For the text-containing cell, return its midpoint in (X, Y) coordinate format. 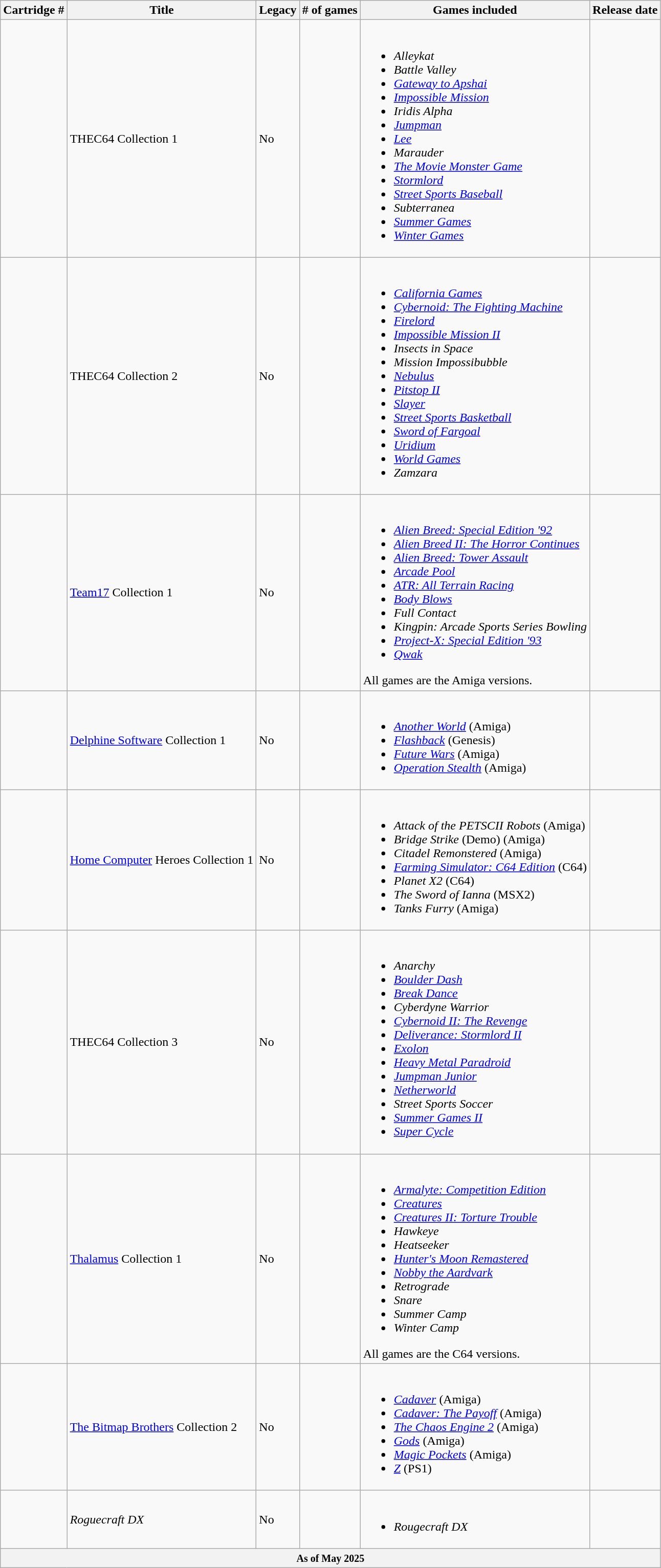
Games included (475, 10)
Home Computer Heroes Collection 1 (162, 860)
The Bitmap Brothers Collection 2 (162, 1427)
Title (162, 10)
Team17 Collection 1 (162, 592)
THEC64 Collection 2 (162, 376)
Legacy (278, 10)
THEC64 Collection 1 (162, 139)
THEC64 Collection 3 (162, 1042)
Another World (Amiga)Flashback (Genesis)Future Wars (Amiga)Operation Stealth (Amiga) (475, 740)
Delphine Software Collection 1 (162, 740)
Cadaver (Amiga)Cadaver: The Payoff (Amiga)The Chaos Engine 2 (Amiga)Gods (Amiga)Magic Pockets (Amiga)Z (PS1) (475, 1427)
Cartridge # (34, 10)
Rougecraft DX (475, 1519)
As of May 2025 (330, 1558)
Roguecraft DX (162, 1519)
# of games (329, 10)
Thalamus Collection 1 (162, 1259)
Release date (625, 10)
